Identify which cell holds the provided text, then report its [X, Y] central coordinate. 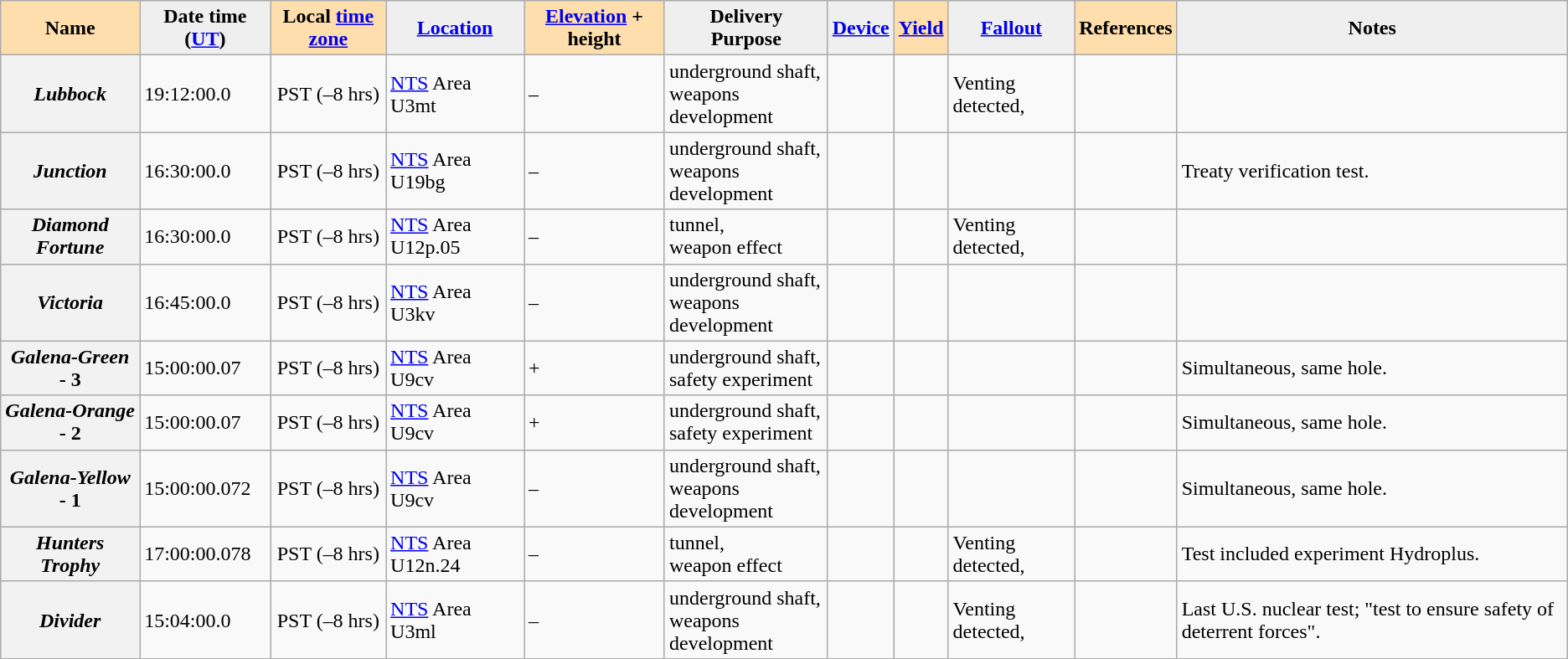
NTS Area U3ml [456, 620]
Date time (UT) [205, 28]
Location [456, 28]
Lubbock [70, 94]
References [1126, 28]
Device [861, 28]
NTS Area U12n.24 [456, 554]
Victoria [70, 302]
Hunters Trophy [70, 554]
Delivery Purpose [745, 28]
Galena-Orange - 2 [70, 422]
Elevation + height [595, 28]
Fallout [1012, 28]
Diamond Fortune [70, 236]
Galena-Green - 3 [70, 368]
NTS Area U12p.05 [456, 236]
15:00:00.072 [205, 488]
Notes [1372, 28]
Last U.S. nuclear test; "test to ensure safety of deterrent forces". [1372, 620]
Name [70, 28]
Galena-Yellow - 1 [70, 488]
Test included experiment Hydroplus. [1372, 554]
NTS Area U3kv [456, 302]
NTS Area U19bg [456, 171]
Treaty verification test. [1372, 171]
Local time zone [328, 28]
16:45:00.0 [205, 302]
19:12:00.0 [205, 94]
NTS Area U3mt [456, 94]
15:04:00.0 [205, 620]
Yield [921, 28]
Junction [70, 171]
Divider [70, 620]
17:00:00.078 [205, 554]
